Search for the cell housing the specified text and yield its [X, Y] center coordinate. 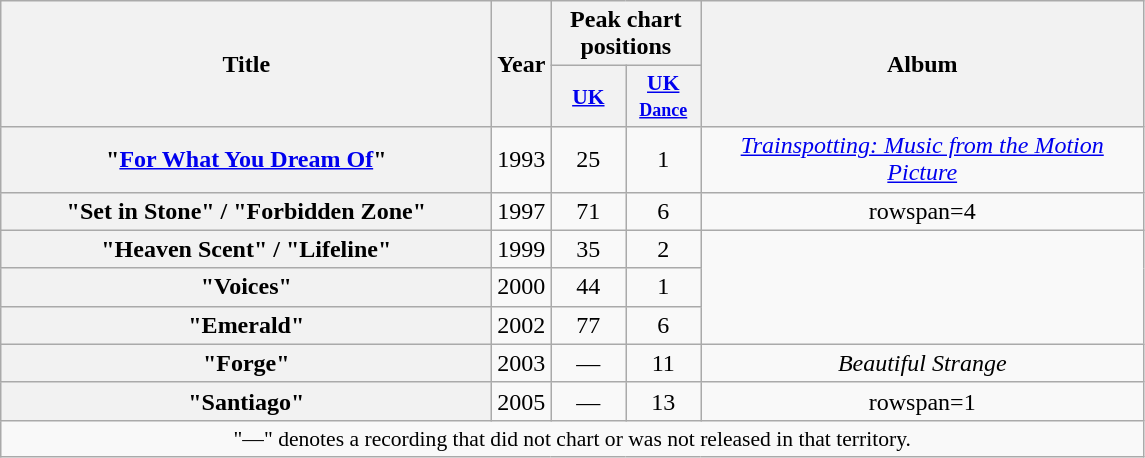
UKDance [664, 96]
rowspan=1 [922, 401]
"Santiago" [246, 401]
1993 [522, 160]
rowspan=4 [922, 211]
2 [664, 249]
"For What You Dream Of" [246, 160]
Beautiful Strange [922, 363]
"Forge" [246, 363]
"Set in Stone" / "Forbidden Zone" [246, 211]
35 [588, 249]
"—" denotes a recording that did not chart or was not released in that territory. [572, 438]
71 [588, 211]
13 [664, 401]
"Emerald" [246, 325]
Trainspotting: Music from the Motion Picture [922, 160]
11 [664, 363]
Peak chart positions [626, 34]
25 [588, 160]
1997 [522, 211]
2002 [522, 325]
"Voices" [246, 287]
Title [246, 64]
44 [588, 287]
Album [922, 64]
1999 [522, 249]
2003 [522, 363]
Year [522, 64]
2000 [522, 287]
77 [588, 325]
UK [588, 96]
2005 [522, 401]
"Heaven Scent" / "Lifeline" [246, 249]
